Provide the [X, Y] coordinate of the cell's center where the given text is located.  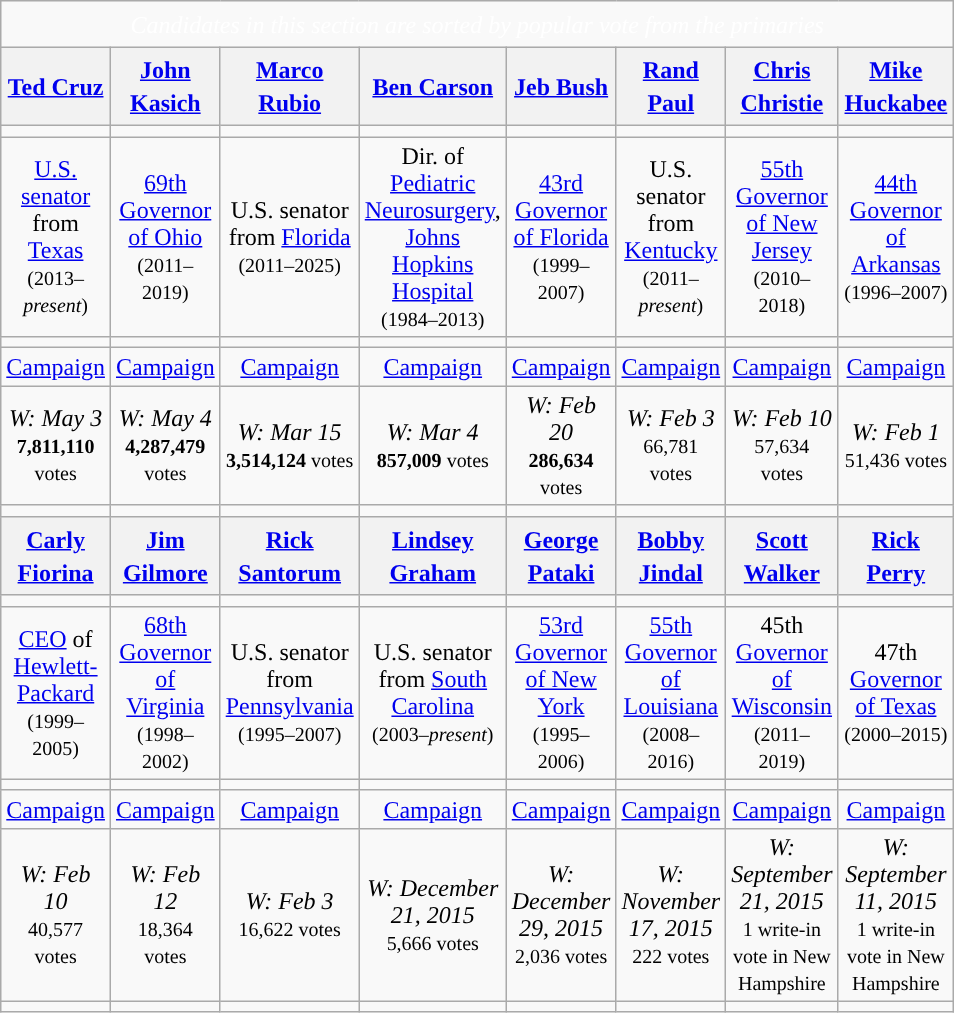
Candidates in this section are sorted by popular vote from the primaries [478, 24]
45thGovernor of Wisconsin(2011–2019) [782, 692]
W: Mar 153,514,124 votes [290, 446]
Ben Carson [432, 86]
68thGovernor of Virginia(1998–2002) [165, 692]
Scott Walker [782, 556]
W: November 17, 2015222 votes [671, 914]
69thGovernor of Ohio(2011–2019) [165, 237]
U.S. senatorfrom Kentucky(2011–present) [671, 237]
W: May 44,287,479 votes [165, 446]
W: Feb 1057,634 votes [782, 446]
Ted Cruz [56, 86]
U.S. senator from South Carolina(2003–present) [432, 692]
Dir. of Pediatric Neurosurgery,Johns Hopkins Hospital(1984–2013) [432, 237]
W: Feb 316,622 votes [290, 914]
U.S. senatorfrom Florida(2011–2025) [290, 237]
Rick Perry [896, 556]
W: September 11, 20151 write-in vote in New Hampshire [896, 914]
U.S. senatorfrom Pennsylvania(1995–2007) [290, 692]
Marco Rubio [290, 86]
W: May 37,811,110 votes [56, 446]
W: December 29, 20152,036 votes [561, 914]
John Kasich [165, 86]
Bobby Jindal [671, 556]
Jim Gilmore [165, 556]
W: September 21, 20151 write-in vote in New Hampshire [782, 914]
George Pataki [561, 556]
CEO ofHewlett-Packard(1999–2005) [56, 692]
W: Feb 1040,577 votes [56, 914]
47thGovernor of Texas(2000–2015) [896, 692]
53rdGovernor of New York(1995–2006) [561, 692]
W: Mar 4857,009 votes [432, 446]
W: Feb 1218,364 votes [165, 914]
W: Feb 20286,634 votes [561, 446]
Rand Paul [671, 86]
55thGovernor of New Jersey(2010–2018) [782, 237]
Mike Huckabee [896, 86]
Jeb Bush [561, 86]
55thGovernor of Louisiana(2008–2016) [671, 692]
W: December 21, 20155,666 votes [432, 914]
44thGovernor of Arkansas(1996–2007) [896, 237]
43rdGovernor of Florida(1999–2007) [561, 237]
Rick Santorum [290, 556]
Carly Fiorina [56, 556]
W: Feb 366,781 votes [671, 446]
Chris Christie [782, 86]
W: Feb 151,436 votes [896, 446]
Lindsey Graham [432, 556]
U.S. senatorfrom Texas(2013–present) [56, 237]
